Extract the [X, Y] coordinate from the center of the cell holding the provided text.  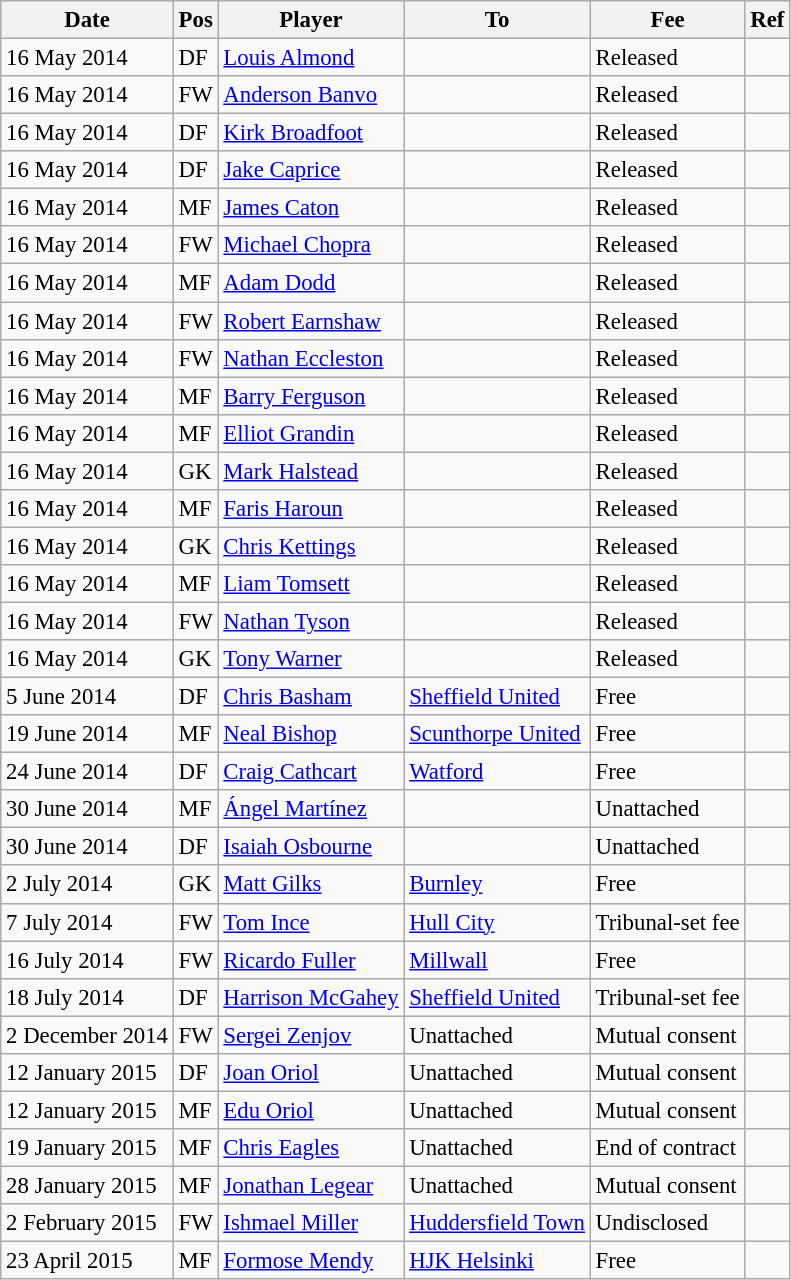
Kirk Broadfoot [311, 133]
Faris Haroun [311, 509]
Jonathan Legear [311, 1185]
Liam Tomsett [311, 584]
Craig Cathcart [311, 772]
Isaiah Osbourne [311, 847]
Anderson Banvo [311, 95]
Ricardo Fuller [311, 960]
Elliot Grandin [311, 433]
Michael Chopra [311, 245]
18 July 2014 [88, 997]
Nathan Eccleston [311, 358]
Formose Mendy [311, 1261]
Date [88, 20]
Chris Eagles [311, 1148]
End of contract [668, 1148]
To [497, 20]
HJK Helsinki [497, 1261]
Huddersfield Town [497, 1223]
Tony Warner [311, 659]
Pos [196, 20]
19 January 2015 [88, 1148]
Undisclosed [668, 1223]
Ref [768, 20]
Robert Earnshaw [311, 321]
Barry Ferguson [311, 396]
7 July 2014 [88, 922]
Tom Ince [311, 922]
2 December 2014 [88, 1035]
Adam Dodd [311, 283]
5 June 2014 [88, 697]
Edu Oriol [311, 1110]
Jake Caprice [311, 170]
Burnley [497, 885]
Millwall [497, 960]
Matt Gilks [311, 885]
2 July 2014 [88, 885]
Ángel Martínez [311, 809]
Harrison McGahey [311, 997]
Chris Basham [311, 697]
Joan Oriol [311, 1073]
16 July 2014 [88, 960]
Louis Almond [311, 58]
Mark Halstead [311, 471]
James Caton [311, 208]
Neal Bishop [311, 734]
19 June 2014 [88, 734]
Hull City [497, 922]
Chris Kettings [311, 546]
24 June 2014 [88, 772]
Nathan Tyson [311, 621]
Player [311, 20]
28 January 2015 [88, 1185]
2 February 2015 [88, 1223]
Ishmael Miller [311, 1223]
Scunthorpe United [497, 734]
Fee [668, 20]
Sergei Zenjov [311, 1035]
Watford [497, 772]
23 April 2015 [88, 1261]
